Locate the cell with the specified text and output its [X, Y] center coordinate. 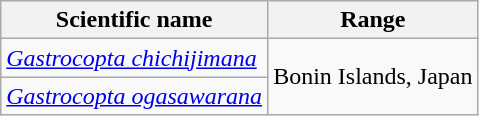
Gastrocopta ogasawarana [134, 96]
Scientific name [134, 20]
Range [373, 20]
Bonin Islands, Japan [373, 77]
Gastrocopta chichijimana [134, 58]
